Return the (X, Y) coordinate for the center point of the cell that contains the specified text.  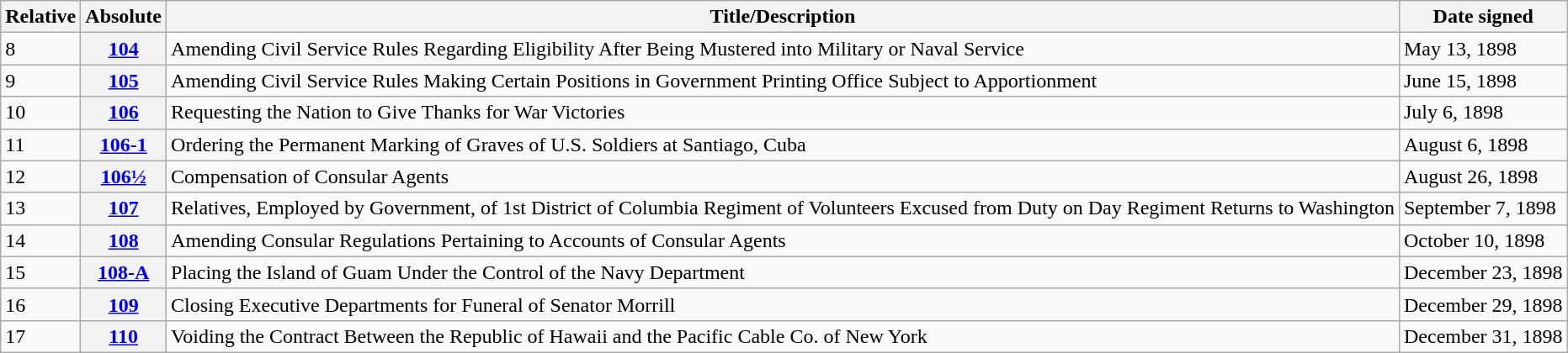
December 31, 1898 (1483, 336)
17 (40, 336)
108-A (124, 272)
106 (124, 113)
106-1 (124, 145)
15 (40, 272)
Amending Civil Service Rules Making Certain Positions in Government Printing Office Subject to Apportionment (783, 81)
Closing Executive Departments for Funeral of Senator Morrill (783, 304)
106½ (124, 176)
Amending Civil Service Rules Regarding Eligibility After Being Mustered into Military or Naval Service (783, 49)
Amending Consular Regulations Pertaining to Accounts of Consular Agents (783, 240)
August 6, 1898 (1483, 145)
110 (124, 336)
Voiding the Contract Between the Republic of Hawaii and the Pacific Cable Co. of New York (783, 336)
107 (124, 208)
Relative (40, 17)
Compensation of Consular Agents (783, 176)
16 (40, 304)
October 10, 1898 (1483, 240)
Requesting the Nation to Give Thanks for War Victories (783, 113)
108 (124, 240)
105 (124, 81)
10 (40, 113)
9 (40, 81)
14 (40, 240)
Title/Description (783, 17)
September 7, 1898 (1483, 208)
August 26, 1898 (1483, 176)
Placing the Island of Guam Under the Control of the Navy Department (783, 272)
December 23, 1898 (1483, 272)
13 (40, 208)
8 (40, 49)
Relatives, Employed by Government, of 1st District of Columbia Regiment of Volunteers Excused from Duty on Day Regiment Returns to Washington (783, 208)
June 15, 1898 (1483, 81)
December 29, 1898 (1483, 304)
104 (124, 49)
July 6, 1898 (1483, 113)
Date signed (1483, 17)
May 13, 1898 (1483, 49)
Ordering the Permanent Marking of Graves of U.S. Soldiers at Santiago, Cuba (783, 145)
Absolute (124, 17)
11 (40, 145)
109 (124, 304)
12 (40, 176)
